Determine the [x, y] coordinate at the center of the cell enclosing the given text.  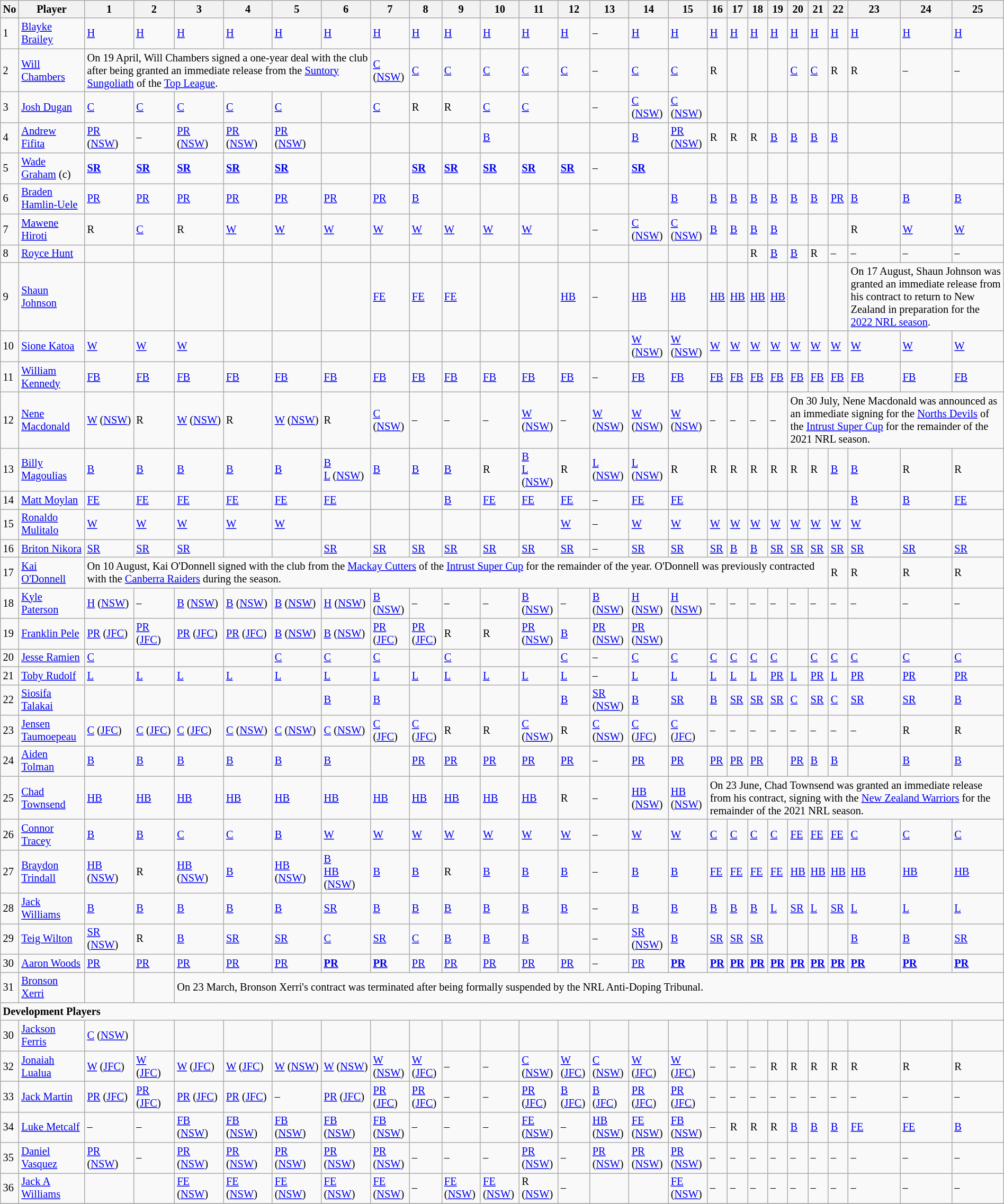
36 [10, 1188]
35 [10, 1158]
Ronaldo Mulitalo [51, 524]
Briton Nikora [51, 549]
On 23 March, Bronson Xerri's contract was terminated after being formally suspended by the NRL Anti-Doping Tribunal. [589, 987]
Franklin Pele [51, 634]
Jack A Williams [51, 1188]
28 [10, 909]
Royce Hunt [51, 254]
Kai O'Donnell [51, 572]
Braydon Trindall [51, 871]
26 [10, 834]
Jackson Ferris [51, 1036]
R (NSW) [538, 1188]
Sione Katoa [51, 346]
29 [10, 939]
31 [10, 987]
33 [10, 1097]
Bronson Xerri [51, 987]
On 17 August, Shaun Johnson was granted an immediate release from his contract to return to New Zealand in preparation for the 2022 NRL season. [926, 296]
34 [10, 1127]
Teig Wilton [51, 939]
Toby Rudolf [51, 676]
Jack Martin [51, 1097]
BHB (NSW) [346, 871]
27 [10, 871]
Nene Macdonald [51, 420]
Jensen Taumoepeau [51, 730]
Development Players [502, 1011]
Matt Moylan [51, 500]
Siosifa Talakai [51, 700]
Blayke Brailey [51, 33]
Will Chambers [51, 70]
Shaun Johnson [51, 296]
Aiden Tolman [51, 761]
Aaron Woods [51, 963]
Kyle Paterson [51, 603]
Billy Magoulias [51, 470]
Luke Metcalf [51, 1127]
Jonaiah Lualua [51, 1066]
Jesse Ramien [51, 658]
Connor Tracey [51, 834]
Chad Townsend [51, 798]
Wade Graham (c) [51, 168]
No [10, 9]
Braden Hamlin-Uele [51, 199]
Player [51, 9]
Jack Williams [51, 909]
William Kennedy [51, 377]
Josh Dugan [51, 107]
Mawene Hiroti [51, 229]
32 [10, 1066]
Andrew Fifita [51, 138]
Daniel Vasquez [51, 1158]
